Find where the given text appears and provide that cell's center as [x, y] coordinate. 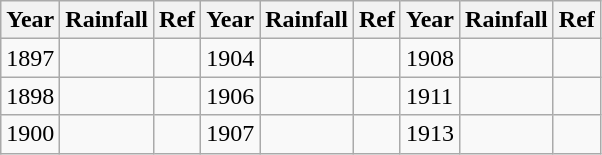
1911 [430, 96]
1900 [30, 134]
1904 [230, 58]
1908 [430, 58]
1913 [430, 134]
1906 [230, 96]
1898 [30, 96]
1907 [230, 134]
1897 [30, 58]
